Pinpoint the cell where the given text exists, returning its [x, y] midpoint coordinate. 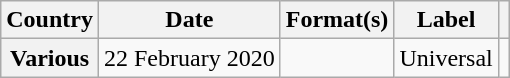
Label [446, 20]
Various [50, 58]
22 February 2020 [189, 58]
Country [50, 20]
Universal [446, 58]
Date [189, 20]
Format(s) [337, 20]
